Return the [X, Y] coordinate for the center point of the cell that contains the specified text.  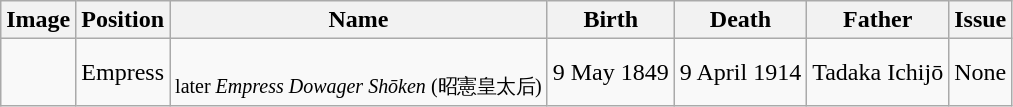
Tadaka Ichijō [878, 72]
Death [740, 20]
Position [123, 20]
Name [359, 20]
Birth [610, 20]
later Empress Dowager Shōken (昭憲皇太后) [359, 72]
9 April 1914 [740, 72]
9 May 1849 [610, 72]
Image [38, 20]
Issue [980, 20]
Empress [123, 72]
None [980, 72]
Father [878, 20]
